Identify which cell holds the provided text, then report its (X, Y) central coordinate. 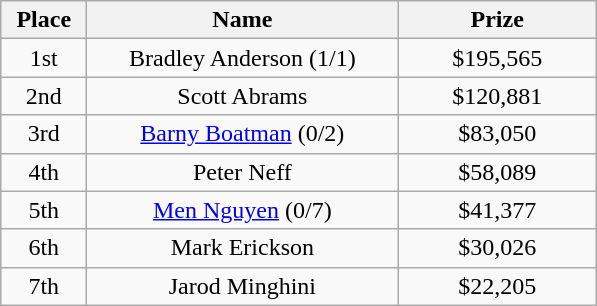
$120,881 (498, 96)
3rd (44, 134)
4th (44, 172)
Peter Neff (242, 172)
Bradley Anderson (1/1) (242, 58)
Barny Boatman (0/2) (242, 134)
6th (44, 248)
Place (44, 20)
$30,026 (498, 248)
Mark Erickson (242, 248)
Name (242, 20)
$83,050 (498, 134)
$195,565 (498, 58)
1st (44, 58)
Scott Abrams (242, 96)
$58,089 (498, 172)
$41,377 (498, 210)
7th (44, 286)
Prize (498, 20)
Jarod Minghini (242, 286)
2nd (44, 96)
5th (44, 210)
Men Nguyen (0/7) (242, 210)
$22,205 (498, 286)
